Pinpoint the cell where the given text exists, returning its (X, Y) midpoint coordinate. 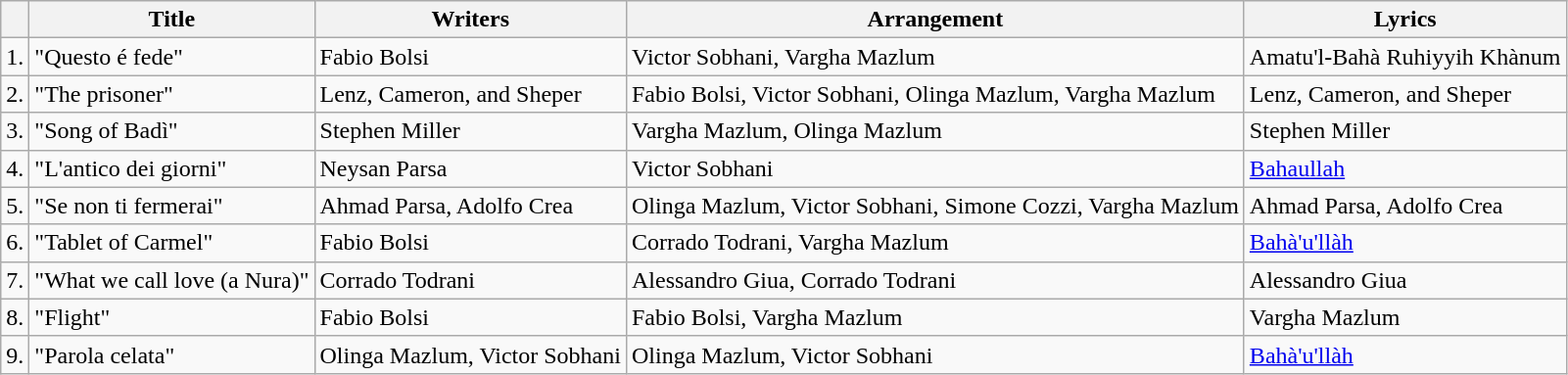
Vargha Mazlum, Olinga Mazlum (934, 131)
"Se non ti fermerai" (172, 206)
"The prisoner" (172, 94)
"L'antico dei giorni" (172, 168)
"Flight" (172, 317)
Arrangement (934, 20)
Victor Sobhani, Vargha Mazlum (934, 57)
"Song of Badì" (172, 131)
8. (16, 317)
Fabio Bolsi, Victor Sobhani, Olinga Mazlum, Vargha Mazlum (934, 94)
4. (16, 168)
"Parola celata" (172, 354)
Neysan Parsa (470, 168)
Amatu'l-Bahà Ruhiyyih Khànum (1404, 57)
9. (16, 354)
5. (16, 206)
Olinga Mazlum, Victor Sobhani, Simone Cozzi, Vargha Mazlum (934, 206)
Alessandro Giua (1404, 280)
"Questo é fede" (172, 57)
Bahaullah (1404, 168)
Vargha Mazlum (1404, 317)
Title (172, 20)
Lyrics (1404, 20)
"What we call love (a Nura)" (172, 280)
Alessandro Giua, Corrado Todrani (934, 280)
3. (16, 131)
Victor Sobhani (934, 168)
"Tablet of Carmel" (172, 243)
2. (16, 94)
Corrado Todrani (470, 280)
Writers (470, 20)
1. (16, 57)
Fabio Bolsi, Vargha Mazlum (934, 317)
Corrado Todrani, Vargha Mazlum (934, 243)
6. (16, 243)
7. (16, 280)
